Locate the cell with the specified text and output its (x, y) center coordinate. 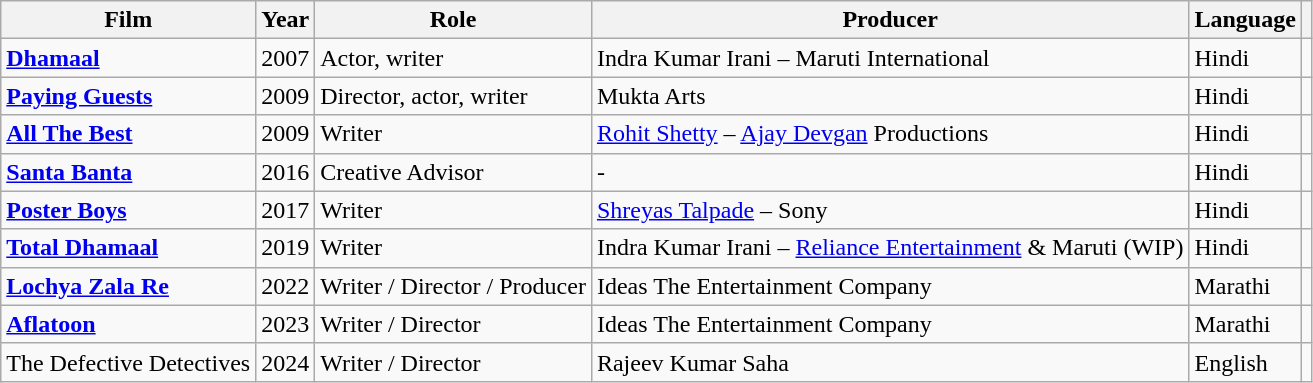
Poster Boys (128, 210)
Shreyas Talpade – Sony (890, 210)
- (890, 172)
Role (454, 20)
Year (286, 20)
Film (128, 20)
Indra Kumar Irani – Reliance Entertainment & Maruti (WIP) (890, 248)
2022 (286, 286)
English (1245, 362)
Creative Advisor (454, 172)
Rajeev Kumar Saha (890, 362)
Total Dhamaal (128, 248)
Writer / Director / Producer (454, 286)
Santa Banta (128, 172)
2007 (286, 58)
2017 (286, 210)
Rohit Shetty – Ajay Devgan Productions (890, 134)
The Defective Detectives (128, 362)
Dhamaal (128, 58)
Paying Guests (128, 96)
2024 (286, 362)
2019 (286, 248)
Mukta Arts (890, 96)
All The Best (128, 134)
Actor, writer (454, 58)
Language (1245, 20)
Aflatoon (128, 324)
Director, actor, writer (454, 96)
Indra Kumar Irani – Maruti International (890, 58)
2023 (286, 324)
2016 (286, 172)
Producer (890, 20)
Lochya Zala Re (128, 286)
